Provide the (x, y) coordinate of the cell's center where the given text is located.  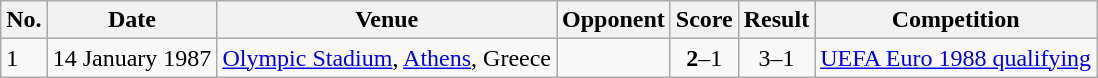
UEFA Euro 1988 qualifying (956, 58)
2–1 (704, 58)
3–1 (776, 58)
No. (24, 20)
Venue (387, 20)
Score (704, 20)
Date (132, 20)
Competition (956, 20)
14 January 1987 (132, 58)
1 (24, 58)
Opponent (614, 20)
Olympic Stadium, Athens, Greece (387, 58)
Result (776, 20)
